Return the [x, y] coordinate for the center point of the cell that contains the specified text.  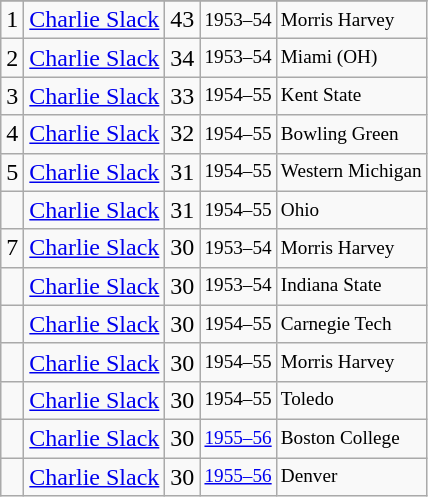
Western Michigan [351, 172]
Ohio [351, 210]
43 [182, 20]
5 [12, 172]
Toledo [351, 400]
Carnegie Tech [351, 324]
Indiana State [351, 286]
3 [12, 96]
32 [182, 134]
Bowling Green [351, 134]
7 [12, 248]
Denver [351, 477]
33 [182, 96]
4 [12, 134]
Boston College [351, 438]
2 [12, 58]
34 [182, 58]
Kent State [351, 96]
1 [12, 20]
Miami (OH) [351, 58]
